Scan for the cell matching the given text and deliver its [x, y] coordinate at center. 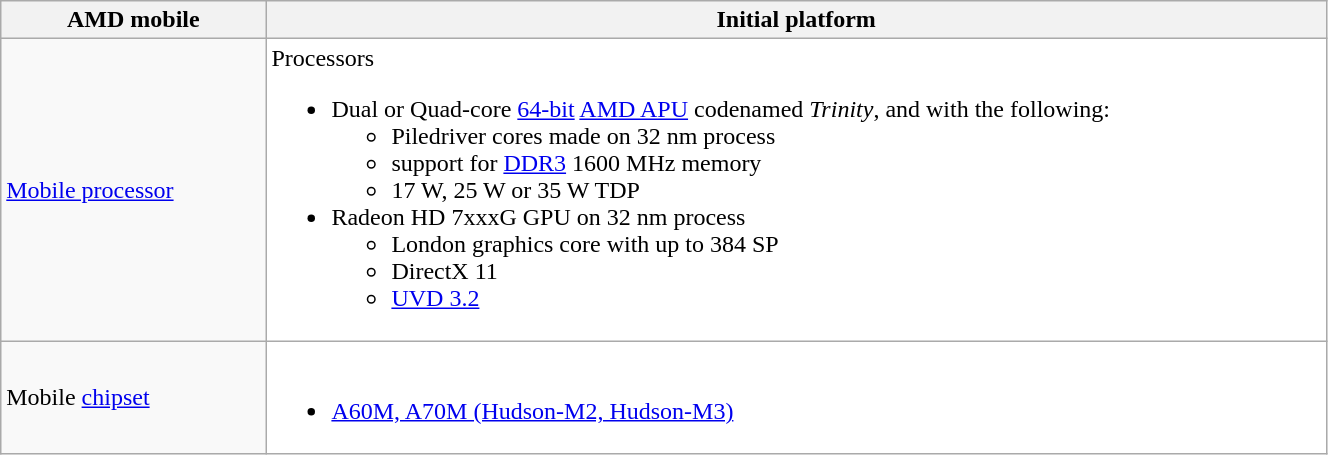
A60M, A70M (Hudson-M2, Hudson-M3) [796, 398]
Mobile chipset [134, 398]
AMD mobile [134, 20]
Initial platform [796, 20]
Mobile processor [134, 190]
